Scan for the cell matching the given text and deliver its (X, Y) coordinate at center. 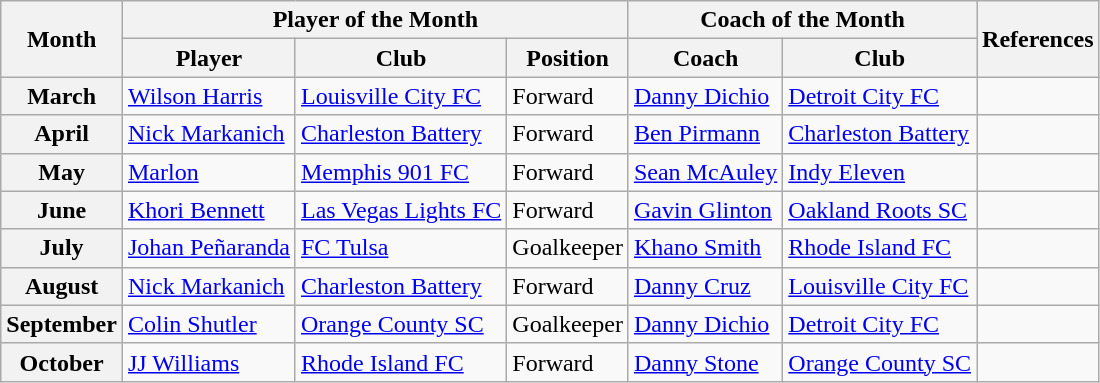
Gavin Glinton (705, 210)
Colin Shutler (208, 324)
Ben Pirmann (705, 134)
Memphis 901 FC (400, 172)
August (62, 286)
May (62, 172)
Las Vegas Lights FC (400, 210)
Player (208, 58)
July (62, 248)
Johan Peñaranda (208, 248)
March (62, 96)
JJ Williams (208, 362)
Player of the Month (375, 20)
September (62, 324)
Oakland Roots SC (880, 210)
Coach (705, 58)
June (62, 210)
Month (62, 39)
Sean McAuley (705, 172)
April (62, 134)
Position (568, 58)
References (1038, 39)
October (62, 362)
Danny Cruz (705, 286)
Indy Eleven (880, 172)
Khori Bennett (208, 210)
FC Tulsa (400, 248)
Danny Stone (705, 362)
Coach of the Month (802, 20)
Wilson Harris (208, 96)
Khano Smith (705, 248)
Marlon (208, 172)
